Detect which cell encompasses the target text, then output its (x, y) center coordinate. 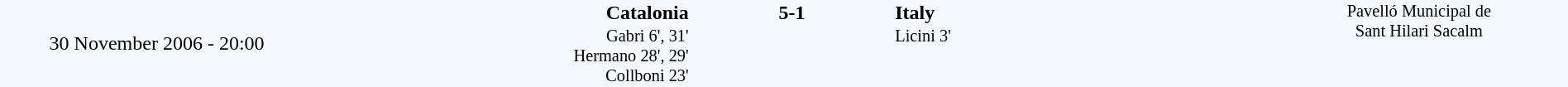
30 November 2006 - 20:00 (157, 43)
Licini 3' (1082, 56)
Pavelló Municipal de Sant Hilari Sacalm (1419, 43)
Gabri 6', 31'Hermano 28', 29'Collboni 23' (501, 56)
Italy (1082, 12)
Catalonia (501, 12)
5-1 (791, 12)
